Return (X, Y) of the center of cell containing provided text 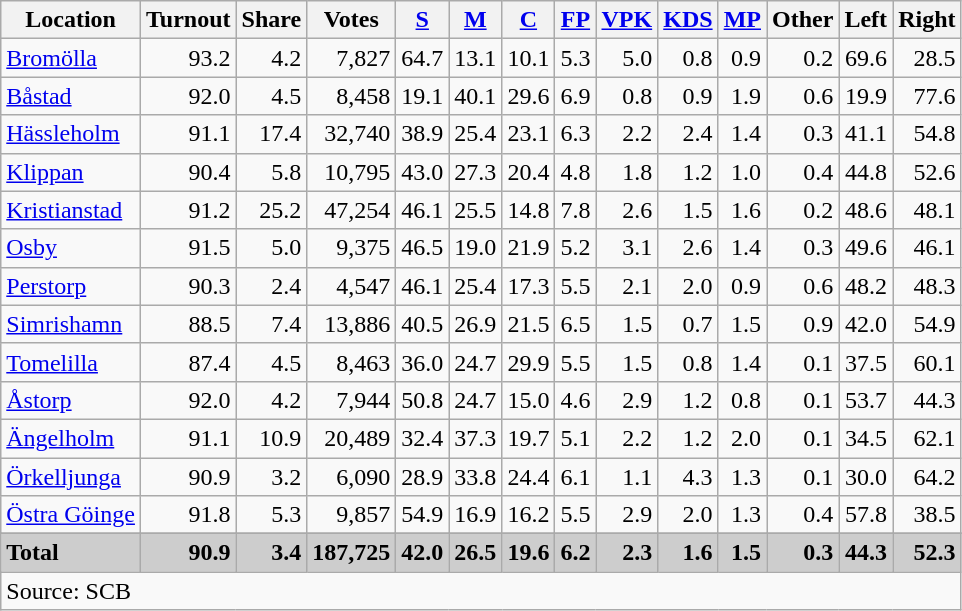
13,886 (352, 324)
10.1 (528, 58)
Share (272, 20)
48.2 (866, 286)
17.3 (528, 286)
34.5 (866, 438)
1.8 (627, 172)
Right (927, 20)
52.6 (927, 172)
4.8 (576, 172)
5.1 (576, 438)
Source: SCB (481, 591)
17.4 (272, 134)
Klippan (71, 172)
Östra Göinge (71, 515)
64.2 (927, 477)
Votes (352, 20)
19.7 (528, 438)
9,857 (352, 515)
33.8 (476, 477)
6.1 (576, 477)
Örkelljunga (71, 477)
50.8 (422, 400)
7.8 (576, 210)
23.1 (528, 134)
7,944 (352, 400)
10.9 (272, 438)
KDS (688, 20)
Simrishamn (71, 324)
Other (802, 20)
2.1 (627, 286)
21.5 (528, 324)
8,458 (352, 96)
37.3 (476, 438)
6.3 (576, 134)
37.5 (866, 362)
16.9 (476, 515)
Perstorp (71, 286)
88.5 (188, 324)
1.0 (742, 172)
60.1 (927, 362)
13.1 (476, 58)
91.2 (188, 210)
36.0 (422, 362)
57.8 (866, 515)
3.2 (272, 477)
FP (576, 20)
1.1 (627, 477)
16.2 (528, 515)
26.9 (476, 324)
2.3 (627, 553)
30.0 (866, 477)
54.8 (927, 134)
6.2 (576, 553)
187,725 (352, 553)
Bromölla (71, 58)
62.1 (927, 438)
32,740 (352, 134)
64.7 (422, 58)
77.6 (927, 96)
6.5 (576, 324)
20,489 (352, 438)
43.0 (422, 172)
91.8 (188, 515)
6.9 (576, 96)
Åstorp (71, 400)
24.4 (528, 477)
41.1 (866, 134)
Kristianstad (71, 210)
C (528, 20)
87.4 (188, 362)
4.3 (688, 477)
Location (71, 20)
19.0 (476, 248)
15.0 (528, 400)
10,795 (352, 172)
M (476, 20)
25.5 (476, 210)
93.2 (188, 58)
48.1 (927, 210)
6,090 (352, 477)
90.4 (188, 172)
20.4 (528, 172)
Turnout (188, 20)
Tomelilla (71, 362)
49.6 (866, 248)
32.4 (422, 438)
40.1 (476, 96)
Båstad (71, 96)
44.8 (866, 172)
5.2 (576, 248)
Left (866, 20)
Osby (71, 248)
MP (742, 20)
19.6 (528, 553)
90.3 (188, 286)
48.3 (927, 286)
7.4 (272, 324)
19.1 (422, 96)
27.3 (476, 172)
8,463 (352, 362)
28.5 (927, 58)
53.7 (866, 400)
40.5 (422, 324)
48.6 (866, 210)
69.6 (866, 58)
VPK (627, 20)
3.1 (627, 248)
4,547 (352, 286)
21.9 (528, 248)
1.9 (742, 96)
52.3 (927, 553)
Total (71, 553)
29.9 (528, 362)
46.5 (422, 248)
91.5 (188, 248)
14.8 (528, 210)
Ängelholm (71, 438)
38.9 (422, 134)
5.8 (272, 172)
28.9 (422, 477)
47,254 (352, 210)
25.2 (272, 210)
38.5 (927, 515)
Hässleholm (71, 134)
0.7 (688, 324)
19.9 (866, 96)
3.4 (272, 553)
9,375 (352, 248)
7,827 (352, 58)
26.5 (476, 553)
4.6 (576, 400)
29.6 (528, 96)
S (422, 20)
